Scan for the cell matching the given text and deliver its [X, Y] coordinate at center. 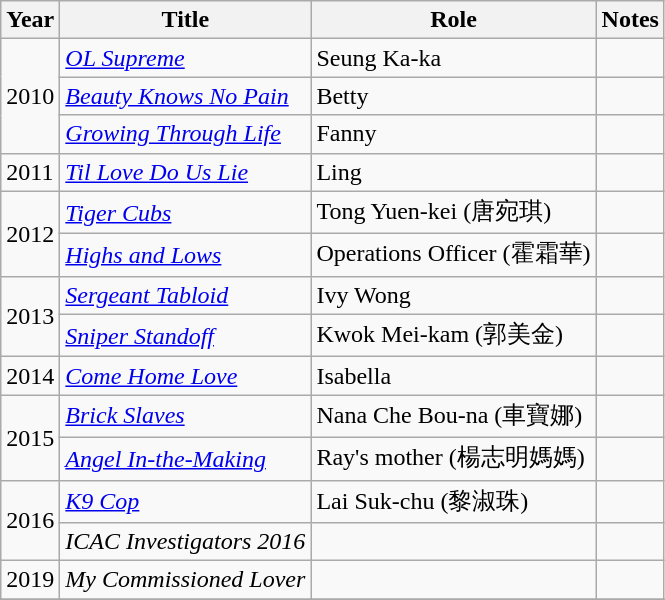
Notes [630, 20]
Operations Officer (霍霜華) [454, 256]
Title [186, 20]
K9 Cop [186, 502]
2010 [30, 96]
Sergeant Tabloid [186, 295]
Role [454, 20]
Til Love Do Us Lie [186, 172]
Lai Suk-chu (黎淑珠) [454, 502]
2016 [30, 520]
Isabella [454, 376]
Angel In-the-Making [186, 458]
Tong Yuen-kei (唐宛琪) [454, 212]
Come Home Love [186, 376]
My Commissioned Lover [186, 580]
Beauty Knows No Pain [186, 96]
Kwok Mei-kam (郭美金) [454, 336]
ICAC Investigators 2016 [186, 542]
Ray's mother (楊志明媽媽) [454, 458]
2019 [30, 580]
2012 [30, 234]
Highs and Lows [186, 256]
Tiger Cubs [186, 212]
2015 [30, 438]
2014 [30, 376]
Nana Che Bou-na (車寶娜) [454, 416]
Betty [454, 96]
Fanny [454, 134]
Ling [454, 172]
Sniper Standoff [186, 336]
Growing Through Life [186, 134]
Ivy Wong [454, 295]
OL Supreme [186, 58]
Seung Ka-ka [454, 58]
Brick Slaves [186, 416]
Year [30, 20]
2011 [30, 172]
2013 [30, 316]
